For the text-containing cell, return its midpoint in (x, y) coordinate format. 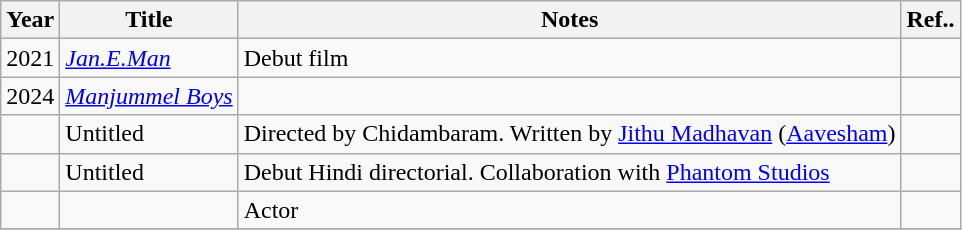
Manjummel Boys (149, 96)
2024 (30, 96)
Jan.E.Man (149, 58)
Title (149, 20)
Ref.. (930, 20)
Year (30, 20)
Notes (570, 20)
2021 (30, 58)
Directed by Chidambaram. Written by Jithu Madhavan (Aavesham) (570, 134)
Actor (570, 210)
Debut film (570, 58)
Debut Hindi directorial. Collaboration with Phantom Studios (570, 172)
